Return [x, y] of the center of cell containing provided text 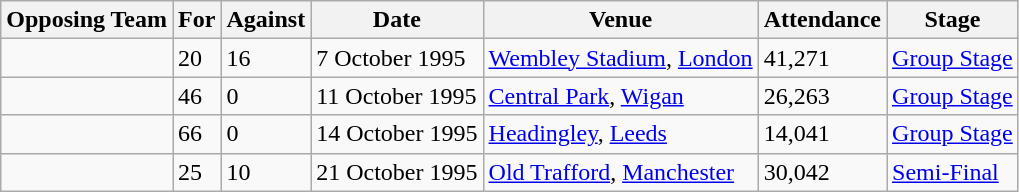
Against [266, 20]
For [197, 20]
46 [197, 96]
26,263 [822, 96]
Opposing Team [87, 20]
11 October 1995 [397, 96]
21 October 1995 [397, 172]
Venue [620, 20]
Central Park, Wigan [620, 96]
25 [197, 172]
14,041 [822, 134]
14 October 1995 [397, 134]
30,042 [822, 172]
41,271 [822, 58]
Old Trafford, Manchester [620, 172]
10 [266, 172]
Semi-Final [953, 172]
Date [397, 20]
66 [197, 134]
16 [266, 58]
Stage [953, 20]
Wembley Stadium, London [620, 58]
7 October 1995 [397, 58]
20 [197, 58]
Headingley, Leeds [620, 134]
Attendance [822, 20]
